Provide the (X, Y) coordinate of the cell's center where the given text is located.  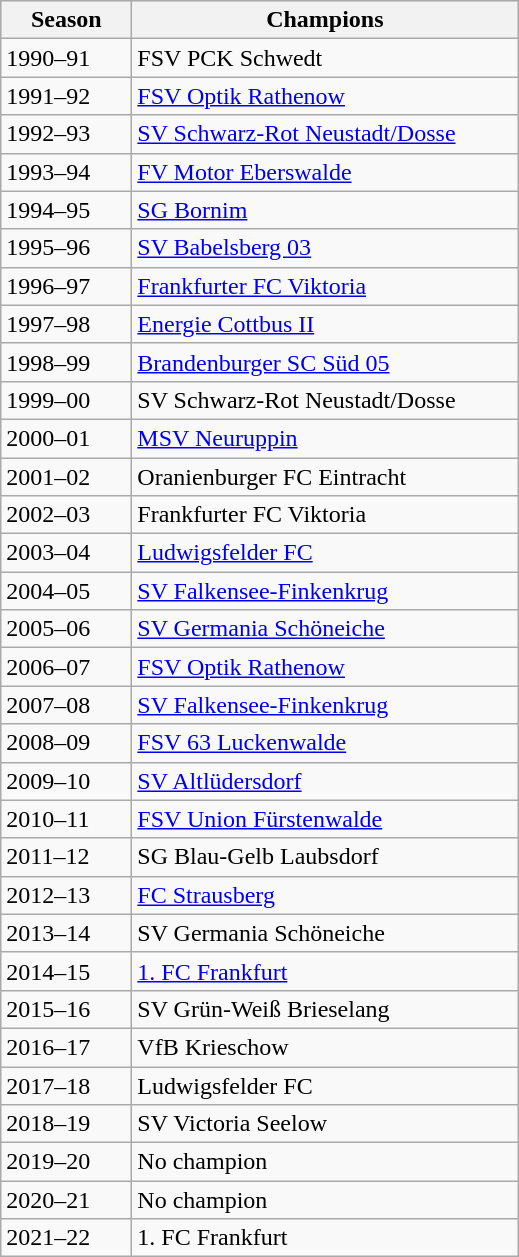
2015–16 (66, 1009)
1997–98 (66, 324)
Brandenburger SC Süd 05 (325, 362)
2020–21 (66, 1200)
1992–93 (66, 134)
1990–91 (66, 58)
2010–11 (66, 819)
2001–02 (66, 477)
2008–09 (66, 743)
2013–14 (66, 933)
2021–22 (66, 1238)
1998–99 (66, 362)
Oranienburger FC Eintracht (325, 477)
FSV PCK Schwedt (325, 58)
FSV Union Fürstenwalde (325, 819)
2011–12 (66, 857)
2016–17 (66, 1047)
SV Grün-Weiß Brieselang (325, 1009)
2017–18 (66, 1085)
MSV Neuruppin (325, 438)
FV Motor Eberswalde (325, 172)
1999–00 (66, 400)
SV Victoria Seelow (325, 1124)
1996–97 (66, 286)
2006–07 (66, 667)
1993–94 (66, 172)
2009–10 (66, 781)
1995–96 (66, 248)
2004–05 (66, 591)
Season (66, 20)
2007–08 (66, 705)
2012–13 (66, 895)
1994–95 (66, 210)
VfB Krieschow (325, 1047)
FSV 63 Luckenwalde (325, 743)
Champions (325, 20)
SV Babelsberg 03 (325, 248)
SV Altlüdersdorf (325, 781)
Energie Cottbus II (325, 324)
2002–03 (66, 515)
2000–01 (66, 438)
1991–92 (66, 96)
2005–06 (66, 629)
2003–04 (66, 553)
2018–19 (66, 1124)
SG Bornim (325, 210)
2014–15 (66, 971)
2019–20 (66, 1162)
SG Blau-Gelb Laubsdorf (325, 857)
FC Strausberg (325, 895)
